Identify which cell holds the provided text, then report its (X, Y) central coordinate. 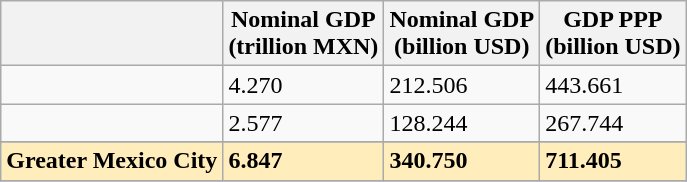
443.661 (613, 85)
212.506 (462, 85)
2.577 (304, 123)
267.744 (613, 123)
711.405 (613, 161)
340.750 (462, 161)
128.244 (462, 123)
6.847 (304, 161)
Nominal GDP(billion USD) (462, 34)
4.270 (304, 85)
GDP PPP(billion USD) (613, 34)
Greater Mexico City (112, 161)
Nominal GDP(trillion MXN) (304, 34)
